Identify which cell holds the provided text, then report its [x, y] central coordinate. 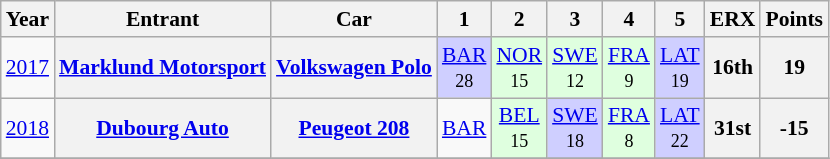
BAR [464, 128]
4 [629, 19]
1 [464, 19]
LAT22 [680, 128]
Car [354, 19]
2018 [28, 128]
Marklund Motorsport [162, 68]
FRA9 [629, 68]
2017 [28, 68]
3 [575, 19]
2 [519, 19]
-15 [794, 128]
5 [680, 19]
SWE12 [575, 68]
BEL15 [519, 128]
Points [794, 19]
ERX [733, 19]
Volkswagen Polo [354, 68]
31st [733, 128]
Entrant [162, 19]
FRA8 [629, 128]
16th [733, 68]
LAT19 [680, 68]
Year [28, 19]
Dubourg Auto [162, 128]
19 [794, 68]
Peugeot 208 [354, 128]
NOR15 [519, 68]
BAR28 [464, 68]
SWE18 [575, 128]
